Provide the (x, y) coordinate of the cell's center where the given text is located.  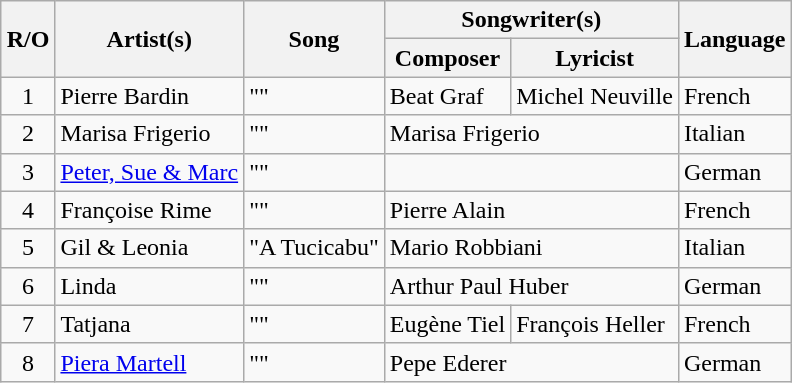
Pierre Bardin (150, 96)
Arthur Paul Huber (531, 286)
Michel Neuville (595, 96)
6 (28, 286)
Linda (150, 286)
1 (28, 96)
Language (734, 39)
Composer (447, 58)
2 (28, 134)
Songwriter(s) (531, 20)
"A Tucicabu" (314, 248)
Mario Robbiani (531, 248)
Gil & Leonia (150, 248)
Peter, Sue & Marc (150, 172)
4 (28, 210)
8 (28, 362)
Tatjana (150, 324)
François Heller (595, 324)
Lyricist (595, 58)
Eugène Tiel (447, 324)
R/O (28, 39)
3 (28, 172)
Françoise Rime (150, 210)
Piera Martell (150, 362)
Beat Graf (447, 96)
Pepe Ederer (531, 362)
Artist(s) (150, 39)
5 (28, 248)
Song (314, 39)
7 (28, 324)
Pierre Alain (531, 210)
